Determine the (x, y) coordinate at the center of the cell enclosing the given text.  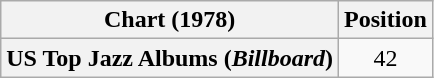
Position (386, 20)
42 (386, 58)
Chart (1978) (170, 20)
US Top Jazz Albums (Billboard) (170, 58)
